Find where the given text appears and provide that cell's center as (x, y) coordinate. 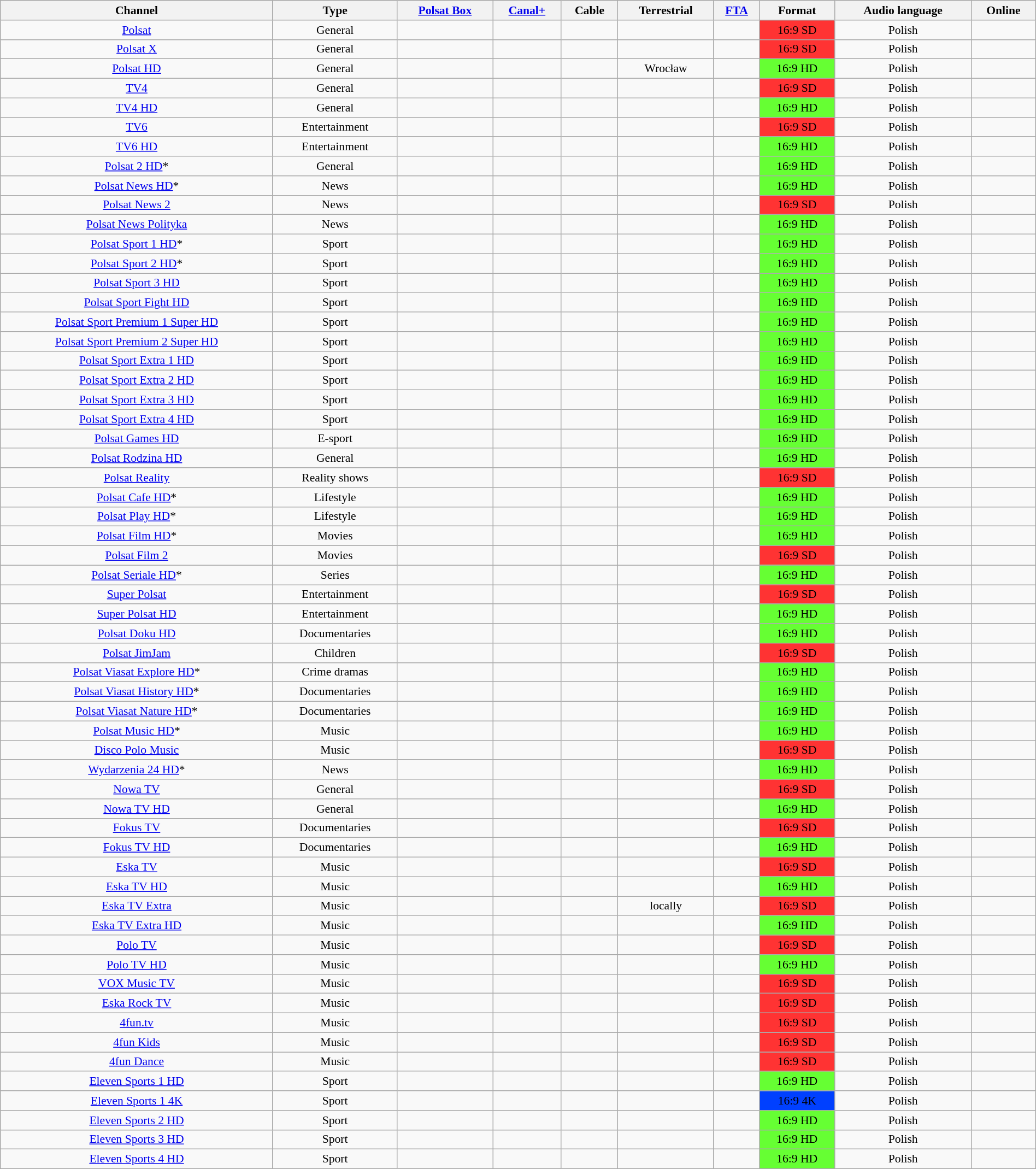
Super Polsat (137, 595)
locally (666, 906)
Cable (590, 10)
Polsat Sport Extra 2 HD (137, 380)
Fokus TV (137, 828)
4fun.tv (137, 1023)
Polsat Music HD* (137, 731)
Polsat Sport 2 HD* (137, 263)
Polsat Reality (137, 478)
Polsat Sport Extra 3 HD (137, 400)
Polsat Cafe HD* (137, 497)
Terrestrial (666, 10)
Polsat Film 2 (137, 556)
VOX Music TV (137, 984)
Eska TV HD (137, 886)
Polsat 2 HD* (137, 166)
Polsat Viasat Explore HD* (137, 672)
TV4 HD (137, 108)
16:9 4K (797, 1101)
Polsat Sport 1 HD* (137, 244)
Online (1003, 10)
Reality shows (335, 478)
Wydarzenia 24 HD* (137, 770)
Polsat News 2 (137, 205)
Eleven Sports 1 4K (137, 1101)
Eska TV Extra (137, 906)
Nowa TV (137, 789)
Eleven Sports 3 HD (137, 1139)
Eska Rock TV (137, 1003)
Series (335, 575)
Eleven Sports 4 HD (137, 1159)
Polsat Viasat Nature HD* (137, 712)
TV4 (137, 89)
Crime dramas (335, 672)
Polsat Sport 3 HD (137, 283)
Polo TV HD (137, 965)
Polsat News HD* (137, 186)
Polsat Games HD (137, 439)
Polsat Doku HD (137, 633)
Polsat HD (137, 69)
Polsat Sport Premium 2 Super HD (137, 342)
Format (797, 10)
FTA (737, 10)
Polsat (137, 30)
Wrocław (666, 69)
Eleven Sports 2 HD (137, 1120)
Polsat Sport Extra 1 HD (137, 361)
4fun Dance (137, 1062)
Polsat Sport Extra 4 HD (137, 419)
Polsat Rodzina HD (137, 459)
Eleven Sports 1 HD (137, 1082)
Polo TV (137, 945)
TV6 (137, 127)
TV6 HD (137, 147)
Eska TV Extra HD (137, 926)
Polsat Viasat History HD* (137, 692)
Polsat JimJam (137, 653)
Polsat News Polityka (137, 225)
4fun Kids (137, 1042)
Channel (137, 10)
Nowa TV HD (137, 809)
Type (335, 10)
Polsat Film HD* (137, 536)
Children (335, 653)
E-sport (335, 439)
Polsat X (137, 49)
Polsat Play HD* (137, 516)
Disco Polo Music (137, 750)
Polsat Seriale HD* (137, 575)
Super Polsat HD (137, 614)
Polsat Sport Premium 1 Super HD (137, 322)
Polsat Box (445, 10)
Fokus TV HD (137, 848)
Eska TV (137, 867)
Audio language (903, 10)
Polsat Sport Fight HD (137, 303)
Canal+ (527, 10)
